Output the (X, Y) coordinate of the center of the cell containing the given text.  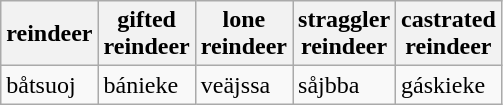
stragglerreindeer (344, 34)
såjbba (344, 85)
castratedreindeer (449, 34)
lonereindeer (244, 34)
båtsuoj (50, 85)
bánieke (146, 85)
veäjssa (244, 85)
gáskieke (449, 85)
giftedreindeer (146, 34)
reindeer (50, 34)
